Return [x, y] of the center of cell containing provided text 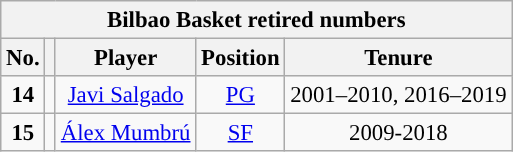
Javi Salgado [125, 95]
2001–2010, 2016–2019 [398, 95]
Tenure [398, 58]
PG [240, 95]
Player [125, 58]
No. [23, 58]
14 [23, 95]
Position [240, 58]
Álex Mumbrú [125, 133]
15 [23, 133]
2009-2018 [398, 133]
SF [240, 133]
Bilbao Basket retired numbers [256, 20]
